Identify which cell holds the provided text, then report its [X, Y] central coordinate. 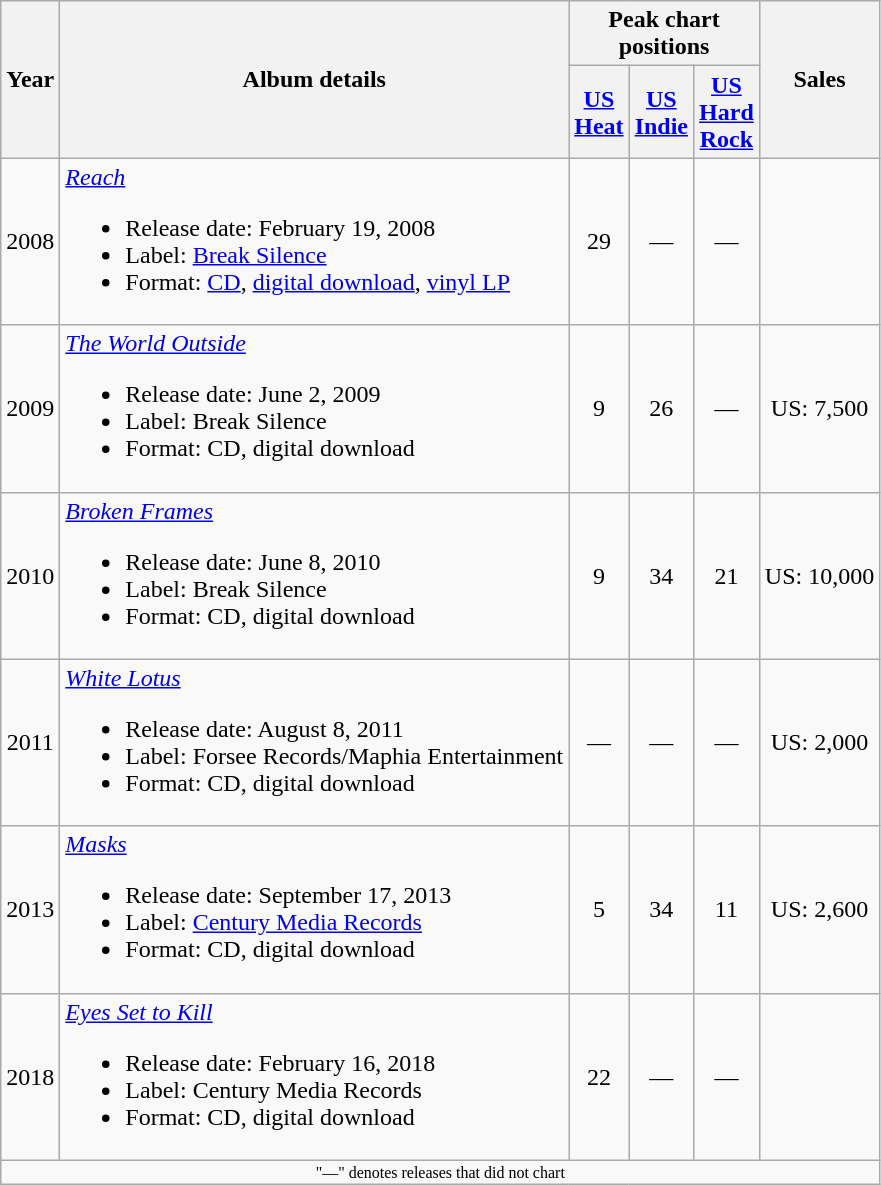
US Hard Rock [727, 112]
Album details [314, 80]
"—" denotes releases that did not chart [440, 1172]
US: 10,000 [819, 576]
2011 [30, 742]
5 [599, 910]
2008 [30, 242]
US: 7,500 [819, 408]
2018 [30, 1076]
US: 2,000 [819, 742]
21 [727, 576]
US Heat [599, 112]
US: 2,600 [819, 910]
Year [30, 80]
ReachRelease date: February 19, 2008Label: Break SilenceFormat: CD, digital download, vinyl LP [314, 242]
MasksRelease date: September 17, 2013Label: Century Media RecordsFormat: CD, digital download [314, 910]
Peak chart positions [664, 34]
29 [599, 242]
Sales [819, 80]
Eyes Set to KillRelease date: February 16, 2018Label: Century Media RecordsFormat: CD, digital download [314, 1076]
US Indie [661, 112]
26 [661, 408]
2009 [30, 408]
Broken FramesRelease date: June 8, 2010Label: Break SilenceFormat: CD, digital download [314, 576]
2013 [30, 910]
22 [599, 1076]
2010 [30, 576]
The World OutsideRelease date: June 2, 2009Label: Break SilenceFormat: CD, digital download [314, 408]
11 [727, 910]
White LotusRelease date: August 8, 2011Label: Forsee Records/Maphia EntertainmentFormat: CD, digital download [314, 742]
